Output the [X, Y] coordinate of the center of the cell containing the given text.  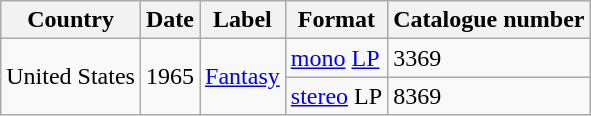
Format [336, 20]
mono LP [336, 58]
Label [243, 20]
stereo LP [336, 96]
United States [71, 77]
Country [71, 20]
1965 [170, 77]
Date [170, 20]
3369 [489, 58]
Catalogue number [489, 20]
Fantasy [243, 77]
8369 [489, 96]
